Output the [x, y] coordinate of the center of the cell containing the given text.  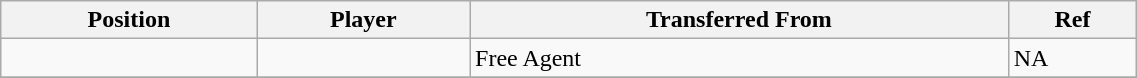
Transferred From [740, 20]
Position [129, 20]
Ref [1072, 20]
NA [1072, 58]
Player [363, 20]
Free Agent [740, 58]
